Scan for the cell matching the given text and deliver its (x, y) coordinate at center. 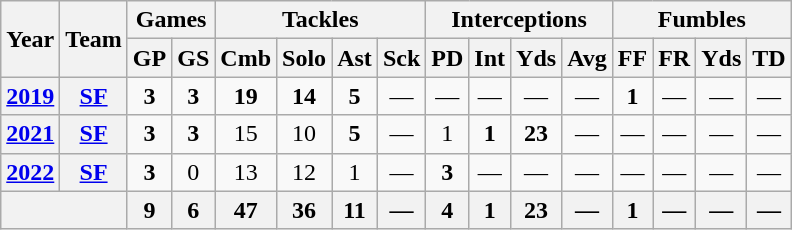
Interceptions (520, 20)
Cmb (246, 58)
Ast (355, 58)
GP (149, 58)
11 (355, 210)
Int (490, 58)
TD (769, 58)
36 (304, 210)
47 (246, 210)
12 (304, 172)
Solo (304, 58)
Sck (401, 58)
FR (674, 58)
2022 (30, 172)
Games (170, 20)
19 (246, 96)
Fumbles (702, 20)
10 (304, 134)
9 (149, 210)
15 (246, 134)
GS (194, 58)
13 (246, 172)
2019 (30, 96)
2021 (30, 134)
14 (304, 96)
Team (94, 39)
Tackles (320, 20)
4 (448, 210)
FF (632, 58)
0 (194, 172)
6 (194, 210)
Avg (588, 58)
PD (448, 58)
Year (30, 39)
